Return the (X, Y) coordinate for the center point of the cell that contains the specified text.  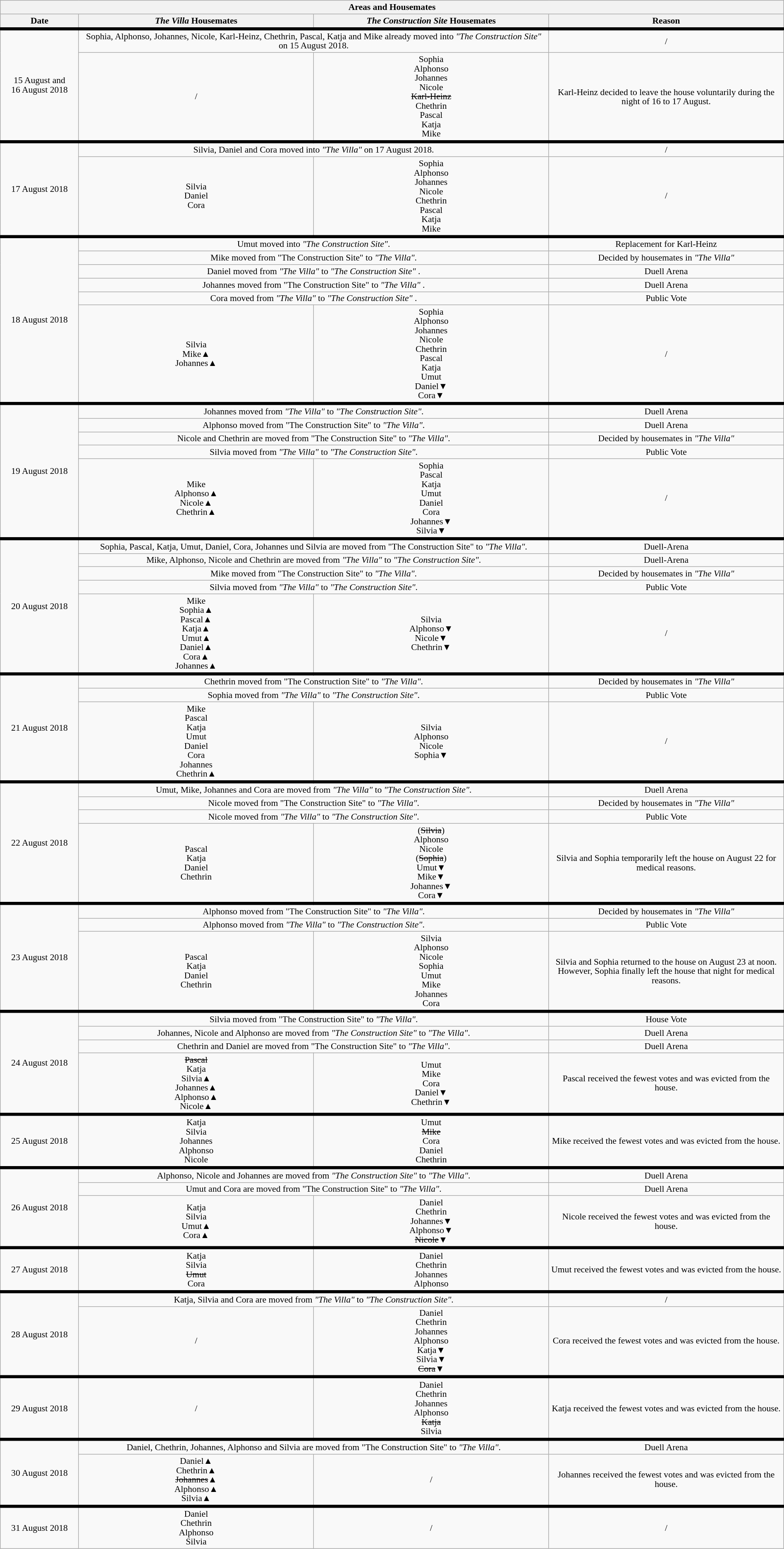
SophiaPascalKatjaUmutDanielCoraJohannes▼Silvia▼ (431, 499)
Replacement for Karl-Heinz (666, 244)
House Vote (666, 1019)
SilviaMike▲Johannes▲ (196, 354)
DanielChethrinJohannes▼Alphonso▼Nicole▼ (431, 1222)
Daniel, Chethrin, Johannes, Alphonso and Silvia are moved from "The Construction Site" to "The Villa". (313, 1447)
Cora moved from "The Villa" to "The Construction Site" . (313, 299)
DanielChethrinJohannesAlphonsoKatjaSilvia (431, 1408)
UmutMikeCoraDanielChethrin (431, 1141)
SilviaDanielCora (196, 197)
SilviaAlphonso▼Nicole▼Chethrin▼ (431, 633)
UmutMikeCoraDaniel▼Chethrin▼ (431, 1084)
Mike, Alphonso, Nicole and Chethrin are moved from "The Villa" to "The Construction Site". (313, 560)
Alphonso moved from "The Villa" to "The Construction Site". (313, 925)
20 August 2018 (40, 606)
30 August 2018 (40, 1473)
Pascal received the fewest votes and was evicted from the house. (666, 1084)
Johannes received the fewest votes and was evicted from the house. (666, 1480)
The Villa Housemates (196, 22)
MikeAlphonso▲Nicole▲Chethrin▲ (196, 499)
Alphonso, Nicole and Johannes are moved from "The Construction Site" to "The Villa". (313, 1175)
Mike received the fewest votes and was evicted from the house. (666, 1141)
Daniel moved from "The Villa" to "The Construction Site" . (313, 271)
31 August 2018 (40, 1527)
29 August 2018 (40, 1408)
Nicole moved from "The Villa" to "The Construction Site". (313, 817)
PascalKatjaSilvia▲Johannes▲Alphonso▲Nicole▲ (196, 1084)
SophiaAlphonsoJohannesNicoleKarl-HeinzChethrinPascalKatjaMike (431, 98)
MikeSophia▲Pascal▲Katja▲Umut▲Daniel▲Cora▲Johannes▲ (196, 633)
Umut received the fewest votes and was evicted from the house. (666, 1270)
25 August 2018 (40, 1141)
Cora received the fewest votes and was evicted from the house. (666, 1341)
Silvia moved from "The Construction Site" to "The Villa". (313, 1019)
18 August 2018 (40, 320)
KatjaSilviaJohannesAlphonsoNicole (196, 1141)
Reason (666, 22)
19 August 2018 (40, 471)
21 August 2018 (40, 728)
Johannes, Nicole and Alphonso are moved from "The Construction Site" to "The Villa". (313, 1033)
Nicole received the fewest votes and was evicted from the house. (666, 1222)
Katja received the fewest votes and was evicted from the house. (666, 1408)
SophiaAlphonsoJohannesNicoleChethrinPascalKatjaMike (431, 197)
Sophia, Alphonso, Johannes, Nicole, Karl-Heinz, Chethrin, Pascal, Katja and Mike already moved into "The Construction Site" on 15 August 2018. (313, 41)
26 August 2018 (40, 1208)
Umut and Cora are moved from "The Construction Site" to "The Villa". (313, 1189)
Nicole moved from "The Construction Site" to "The Villa". (313, 803)
22 August 2018 (40, 843)
Areas and Housemates (392, 7)
Sophia moved from "The Villa" to "The Construction Site". (313, 696)
MikePascalKatjaUmutDanielCoraJohannesChethrin▲ (196, 742)
SophiaAlphonsoJohannesNicoleChethrinPascalKatjaUmutDaniel▼Cora▼ (431, 354)
SilviaAlphonsoNicoleSophiaUmutMikeJohannesCora (431, 972)
15 August and16 August 2018 (40, 85)
KatjaSilviaUmut▲Cora▲ (196, 1222)
24 August 2018 (40, 1063)
(Silvia)AlphonsoNicole(Sophia)Umut▼Mike▼Johannes▼Cora▼ (431, 863)
DanielChethrinJohannesAlphonso (431, 1270)
28 August 2018 (40, 1334)
Silvia and Sophia returned to the house on August 23 at noon.However, Sophia finally left the house that night for medical reasons. (666, 972)
Johannes moved from "The Construction Site" to "The Villa" . (313, 285)
SilviaAlphonsoNicoleSophia▼ (431, 742)
DanielChethrinAlphonsoSilvia (196, 1527)
The Construction Site Housemates (431, 22)
Date (40, 22)
Nicole and Chethrin are moved from "The Construction Site" to "The Villa". (313, 438)
Umut moved into "The Construction Site". (313, 244)
Daniel▲Chethrin▲Johannes▲Alphonso▲Silvia▲ (196, 1480)
Katja, Silvia and Cora are moved from "The Villa" to "The Construction Site". (313, 1299)
Chethrin moved from "The Construction Site" to "The Villa". (313, 681)
27 August 2018 (40, 1270)
Silvia, Daniel and Cora moved into "The Villa" on 17 August 2018. (313, 149)
Karl-Heinz decided to leave the house voluntarily during the night of 16 to 17 August. (666, 98)
Johannes moved from "The Villa" to "The Construction Site". (313, 411)
23 August 2018 (40, 958)
Umut, Mike, Johannes and Cora are moved from "The Villa" to "The Construction Site". (313, 789)
17 August 2018 (40, 189)
KatjaSilviaUmutCora (196, 1270)
Sophia, Pascal, Katja, Umut, Daniel, Cora, Johannes und Silvia are moved from "The Construction Site" to "The Villa". (313, 546)
DanielChethrinJohannesAlphonsoKatja▼Silvia▼Cora▼ (431, 1341)
Chethrin and Daniel are moved from "The Construction Site" to "The Villa". (313, 1046)
Silvia and Sophia temporarily left the house on August 22 for medical reasons. (666, 863)
